Search for the cell housing the specified text and yield its (X, Y) center coordinate. 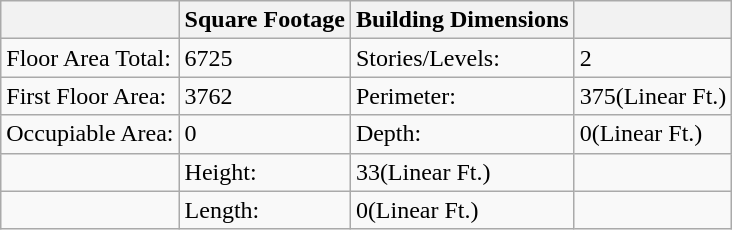
2 (653, 58)
Floor Area Total: (90, 58)
Height: (264, 172)
Length: (264, 210)
Stories/Levels: (462, 58)
First Floor Area: (90, 96)
Building Dimensions (462, 20)
Perimeter: (462, 96)
33(Linear Ft.) (462, 172)
Depth: (462, 134)
0 (264, 134)
6725 (264, 58)
Occupiable Area: (90, 134)
Square Footage (264, 20)
375(Linear Ft.) (653, 96)
3762 (264, 96)
